Scan for the cell matching the given text and deliver its [x, y] coordinate at center. 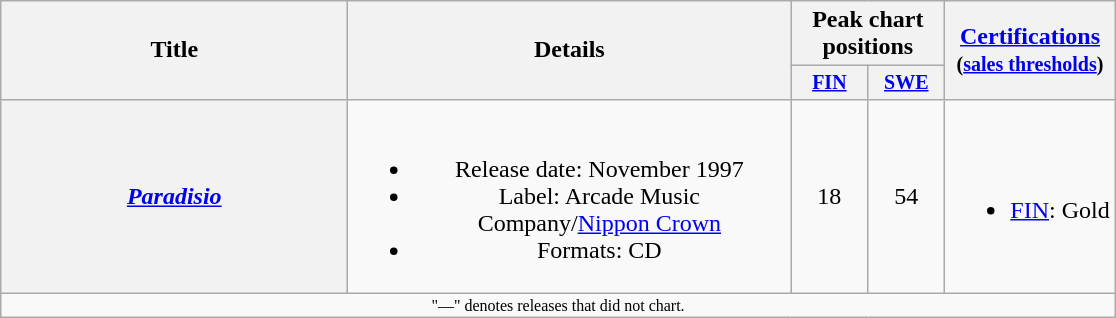
Title [174, 50]
SWE [906, 82]
"—" denotes releases that did not chart. [558, 305]
Release date: November 1997Label: Arcade Music Company/Nippon CrownFormats: CD [570, 196]
Details [570, 50]
Peak chart positions [868, 34]
FIN [830, 82]
FIN: Gold [1030, 196]
18 [830, 196]
54 [906, 196]
Paradisio [174, 196]
Certifications(sales thresholds) [1030, 50]
